Capture the cell that displays the provided text and extract its [x, y] central coordinate. 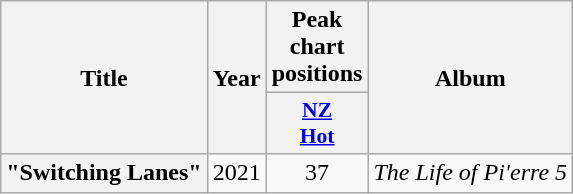
"Switching Lanes" [104, 173]
Peak chart positions [317, 47]
Year [236, 78]
Title [104, 78]
Album [470, 78]
The Life of Pi'erre 5 [470, 173]
NZHot [317, 124]
2021 [236, 173]
37 [317, 173]
